Provide the (X, Y) coordinate of the cell's center where the given text is located.  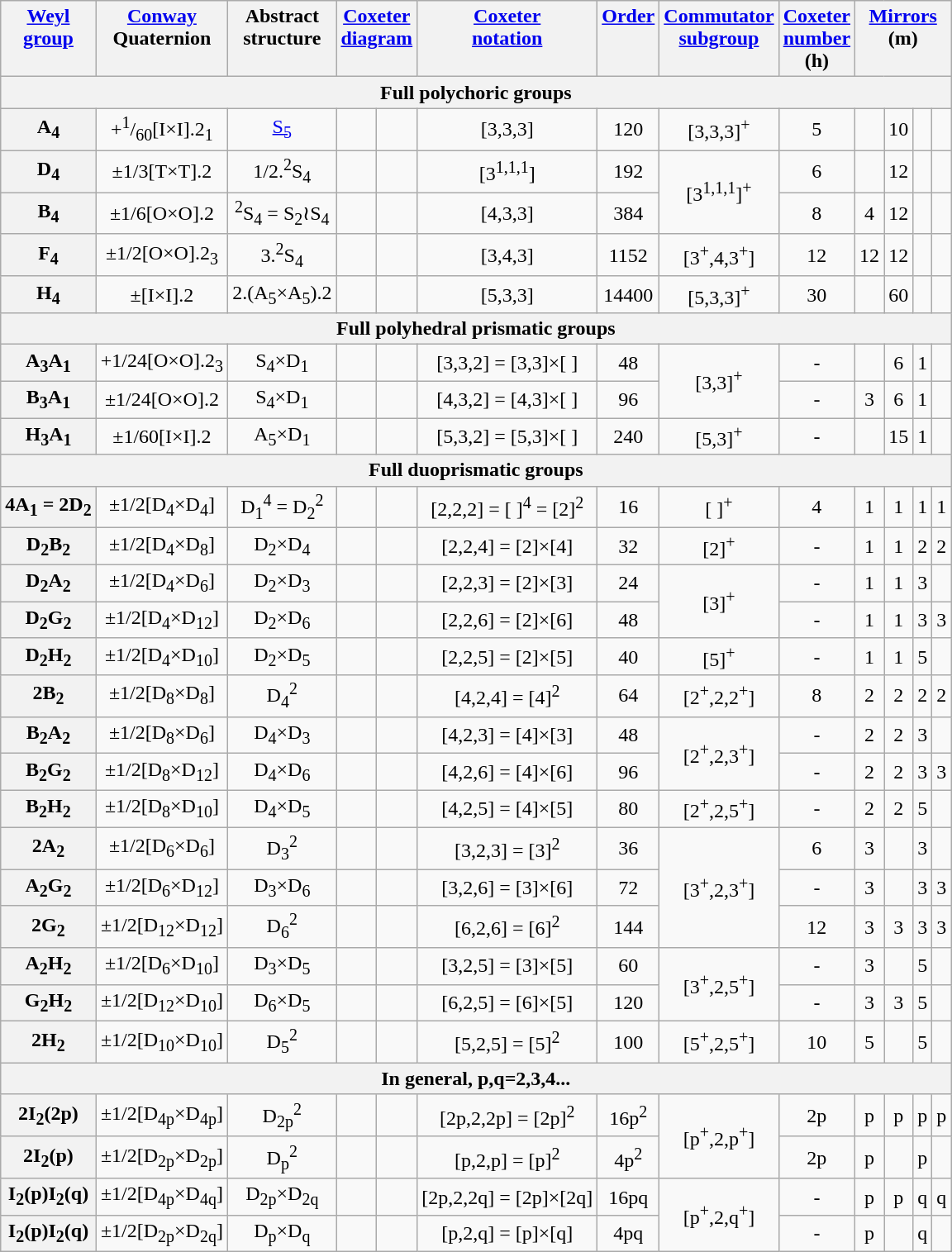
30 (816, 294)
H3A1 (48, 436)
±1/2[D4×D6] (162, 583)
24 (628, 583)
D62 (283, 927)
[3+,4,3+] (719, 255)
+1/60[I×I].21 (162, 129)
±1/24[O×O].2 (162, 399)
[ ]+ (719, 507)
[3,3]+ (719, 382)
±1/2[D4×D4] (162, 507)
Coxeternumber(h) (816, 39)
2A2 (48, 848)
D4×D5 (283, 808)
±1/2[D4p×D4q] (162, 1197)
D4×D3 (283, 735)
D4 (48, 172)
±1/2[D4×D8] (162, 547)
80 (628, 808)
[2+,2,3+] (719, 754)
[3,2,3] = [3]2 (507, 848)
A2H2 (48, 966)
[3+,2,5+] (719, 985)
B2A2 (48, 735)
±1/2[D4p×D4p] (162, 1116)
[p+,2,q+] (719, 1215)
[2,2,4] = [2]×[4] (507, 547)
[31,1,1]+ (719, 193)
±1/2[D2p×D2q] (162, 1233)
[2]+ (719, 547)
[3,2,6] = [3]×[6] (507, 888)
[5,2,5] = [5]2 (507, 1043)
Full polychoric groups (476, 93)
[3,2,5] = [3]×[5] (507, 966)
D2×D6 (283, 620)
Coxeternotation (507, 39)
±[I×I].2 (162, 294)
Mirrors(m) (903, 39)
Dp2 (283, 1157)
H4 (48, 294)
36 (628, 848)
Full duoprismatic groups (476, 470)
[2,2,2] = [ ]4 = [2]2 (507, 507)
±1/2[D6×D6] (162, 848)
D2×D4 (283, 547)
[2,2,5] = [2]×[5] (507, 656)
[3,4,3] (507, 255)
D6×D5 (283, 1002)
±1/2[D6×D12] (162, 888)
±1/2[O×O].23 (162, 255)
40 (628, 656)
D2×D5 (283, 656)
[2+,2,5+] (719, 808)
±1/2[D2p×D2p] (162, 1157)
[2,2,6] = [2]×[6] (507, 620)
±1/2[D10×D10] (162, 1043)
[3]+ (719, 602)
[5]+ (719, 656)
[p+,2,p+] (719, 1136)
[2+,2,2+] (719, 696)
D32 (283, 848)
[5,3,2] = [5,3]×[ ] (507, 436)
2S4 = S2≀S4 (283, 213)
384 (628, 213)
[4,2,6] = [4]×[6] (507, 772)
14400 (628, 294)
2.(A5×A5).2 (283, 294)
G2H2 (48, 1002)
D42 (283, 696)
[31,1,1] (507, 172)
[4,2,4] = [4]2 (507, 696)
B2G2 (48, 772)
D2H2 (48, 656)
±1/2[D8×D12] (162, 772)
±1/2[D12×D10] (162, 1002)
[p,2,q] = [p]×[q] (507, 1233)
[2p,2,2p] = [2p]2 (507, 1116)
1152 (628, 255)
B4 (48, 213)
[5+,2,5+] (719, 1043)
[4,2,5] = [4]×[5] (507, 808)
S5 (283, 129)
[5,3]+ (719, 436)
16 (628, 507)
[6,2,5] = [6]×[5] (507, 1002)
A5×D1 (283, 436)
+1/24[O×O].23 (162, 363)
A3A1 (48, 363)
16p2 (628, 1116)
D2p2 (283, 1116)
[4,3,2] = [4,3]×[ ] (507, 399)
±1/2[D4×D12] (162, 620)
D2p×D2q (283, 1197)
100 (628, 1043)
Abstractstructure (283, 39)
D2G2 (48, 620)
[2,2,3] = [2]×[3] (507, 583)
±1/2[D8×D6] (162, 735)
ConwayQuaternion (162, 39)
[3+,2,3+] (719, 888)
4A1 = 2D2 (48, 507)
[3,3,3]+ (719, 129)
4p2 (628, 1157)
±1/2[D6×D10] (162, 966)
±1/2[D8×D8] (162, 696)
Weylgroup (48, 39)
4pq (628, 1233)
[6,2,6] = [6]2 (507, 927)
64 (628, 696)
±1/2[D4×D10] (162, 656)
D3×D5 (283, 966)
B2H2 (48, 808)
±1/6[O×O].2 (162, 213)
D52 (283, 1043)
B3A1 (48, 399)
[4,2,3] = [4]×[3] (507, 735)
16pq (628, 1197)
[3,3,2] = [3,3]×[ ] (507, 363)
144 (628, 927)
In general, p,q=2,3,4... (476, 1078)
72 (628, 888)
A2G2 (48, 888)
Order (628, 39)
D4×D6 (283, 772)
D2B2 (48, 547)
±1/60[I×I].2 (162, 436)
A4 (48, 129)
F4 (48, 255)
Coxeterdiagram (377, 39)
2H2 (48, 1043)
D14 = D22 (283, 507)
240 (628, 436)
Commutatorsubgroup (719, 39)
D3×D6 (283, 888)
±1/3[T×T].2 (162, 172)
[4,3,3] (507, 213)
[5,3,3] (507, 294)
3.2S4 (283, 255)
[3,3,3] (507, 129)
±1/2[D8×D10] (162, 808)
[2p,2,2q] = [2p]×[2q] (507, 1197)
2G2 (48, 927)
±1/2[D12×D12] (162, 927)
192 (628, 172)
2I2(2p) (48, 1116)
2B2 (48, 696)
15 (899, 436)
Full polyhedral prismatic groups (476, 329)
D2A2 (48, 583)
2I2(p) (48, 1157)
32 (628, 547)
[5,3,3]+ (719, 294)
Dp×Dq (283, 1233)
[p,2,p] = [p]2 (507, 1157)
D2×D3 (283, 583)
1/2.2S4 (283, 172)
